Return the [X, Y] coordinate for the center point of the cell that contains the specified text.  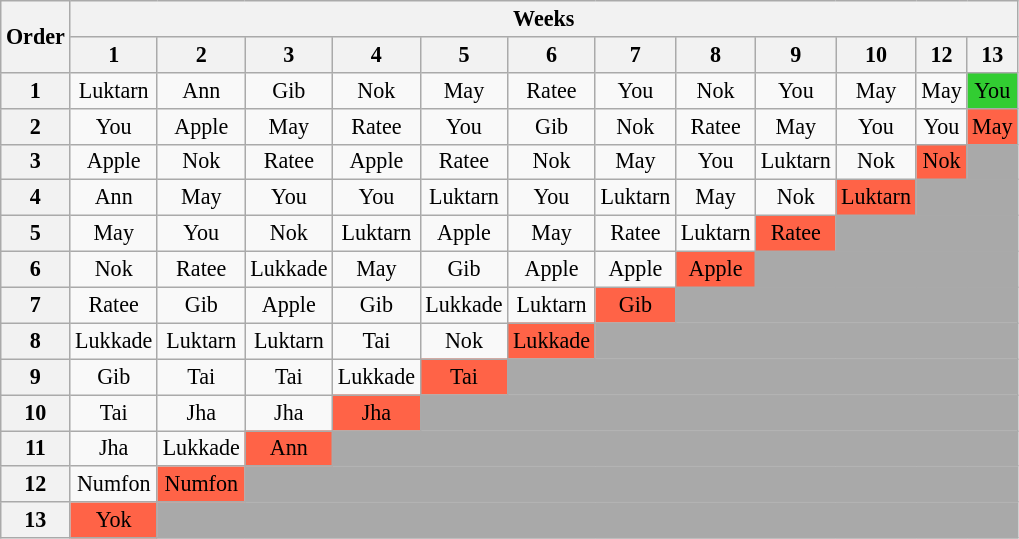
Weeks [544, 18]
Yok [114, 520]
Order [36, 36]
11 [36, 448]
